Extract the [X, Y] coordinate from the center of the cell holding the provided text.  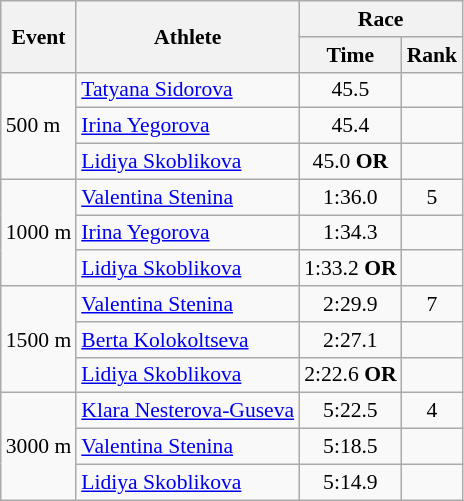
Rank [432, 55]
1000 m [38, 232]
2:27.1 [350, 340]
Time [350, 55]
5:14.9 [350, 482]
1500 m [38, 340]
500 m [38, 126]
2:29.9 [350, 304]
1:34.3 [350, 233]
Tatyana Sidorova [188, 90]
3000 m [38, 446]
45.5 [350, 90]
1:36.0 [350, 197]
Event [38, 36]
Berta Kolokoltseva [188, 340]
5 [432, 197]
5:22.5 [350, 411]
4 [432, 411]
Klara Nesterova-Guseva [188, 411]
5:18.5 [350, 447]
Athlete [188, 36]
Race [380, 19]
7 [432, 304]
45.4 [350, 126]
2:22.6 OR [350, 375]
1:33.2 OR [350, 269]
45.0 OR [350, 162]
